Detect which cell encompasses the target text, then output its (X, Y) center coordinate. 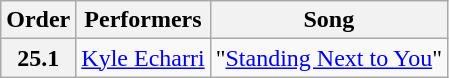
Kyle Echarri (143, 58)
Song (328, 20)
25.1 (38, 58)
Performers (143, 20)
Order (38, 20)
"Standing Next to You" (328, 58)
